Identify which cell holds the provided text, then report its [X, Y] central coordinate. 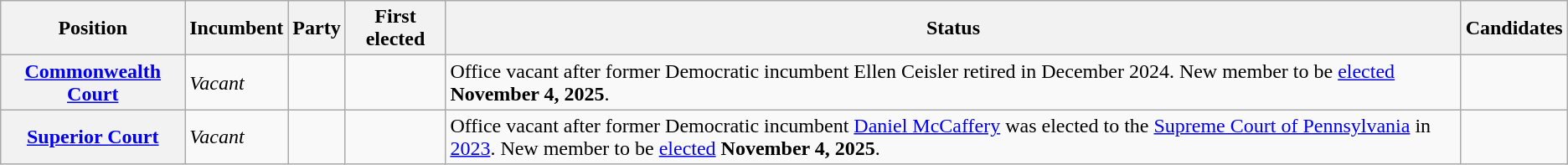
First elected [395, 28]
Incumbent [236, 28]
Party [317, 28]
Superior Court [93, 137]
Position [93, 28]
Office vacant after former Democratic incumbent Ellen Ceisler retired in December 2024. New member to be elected November 4, 2025. [953, 82]
Commonwealth Court [93, 82]
Candidates [1514, 28]
Status [953, 28]
